Detect which cell encompasses the target text, then output its (x, y) center coordinate. 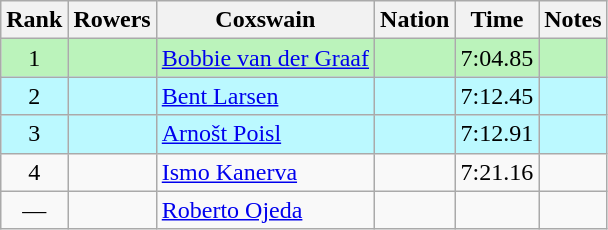
Roberto Ojeda (265, 210)
7:21.16 (497, 172)
Notes (573, 20)
4 (34, 172)
Coxswain (265, 20)
Bent Larsen (265, 96)
Arnošt Poisl (265, 134)
7:12.91 (497, 134)
Rank (34, 20)
1 (34, 58)
2 (34, 96)
3 (34, 134)
Rowers (112, 20)
Bobbie van der Graaf (265, 58)
Ismo Kanerva (265, 172)
Nation (415, 20)
Time (497, 20)
7:04.85 (497, 58)
7:12.45 (497, 96)
— (34, 210)
